Return (x, y) of the center of cell containing provided text 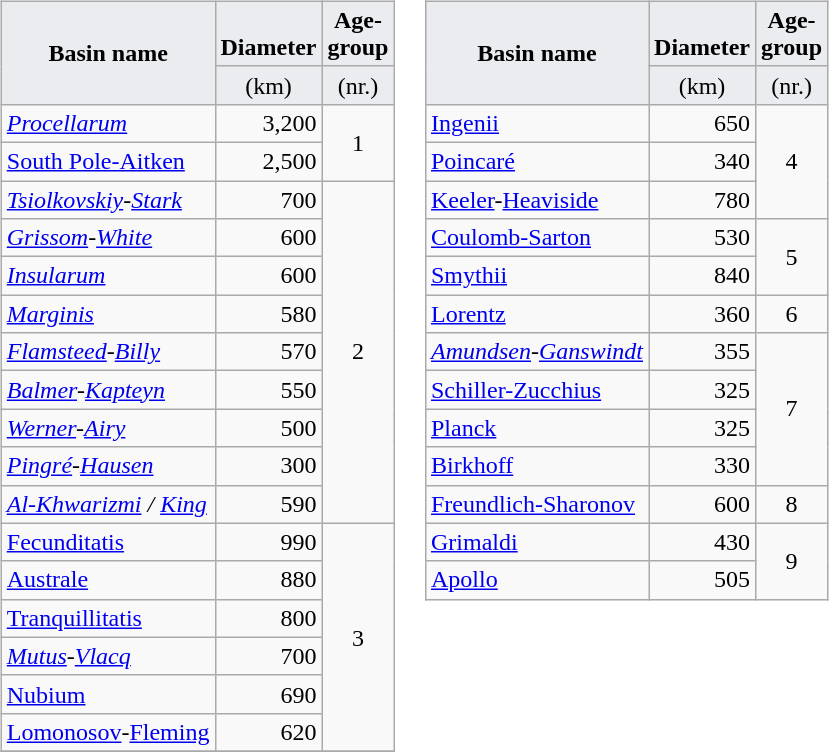
880 (268, 580)
360 (702, 314)
Smythii (536, 276)
Ingenii (536, 123)
3 (358, 637)
580 (268, 314)
Grissom-White (108, 238)
1 (358, 142)
Keeler-Heaviside (536, 199)
8 (792, 504)
3,200 (268, 123)
500 (268, 428)
4 (792, 161)
2,500 (268, 161)
Coulomb-Sarton (536, 238)
620 (268, 732)
Mutus-Vlacq (108, 656)
Pingré-Hausen (108, 466)
650 (702, 123)
Balmer-Kapteyn (108, 390)
7 (792, 409)
Apollo (536, 580)
Fecunditatis (108, 542)
Schiller-Zucchius (536, 390)
Tranquillitatis (108, 618)
840 (702, 276)
Al-Khwarizmi / King (108, 504)
Freundlich-Sharonov (536, 504)
9 (792, 561)
800 (268, 618)
330 (702, 466)
Planck (536, 428)
300 (268, 466)
Grimaldi (536, 542)
990 (268, 542)
590 (268, 504)
2 (358, 352)
Australe (108, 580)
Werner-Airy (108, 428)
Poincaré (536, 161)
505 (702, 580)
550 (268, 390)
South Pole-Aitken (108, 161)
780 (702, 199)
Procellarum (108, 123)
340 (702, 161)
Amundsen-Ganswindt (536, 352)
Marginis (108, 314)
5 (792, 257)
570 (268, 352)
Insularum (108, 276)
530 (702, 238)
430 (702, 542)
Birkhoff (536, 466)
Lorentz (536, 314)
Flamsteed-Billy (108, 352)
6 (792, 314)
355 (702, 352)
690 (268, 694)
Nubium (108, 694)
Tsiolkovskiy-Stark (108, 199)
Lomonosov-Fleming (108, 732)
